Identify which cell holds the provided text, then report its (x, y) central coordinate. 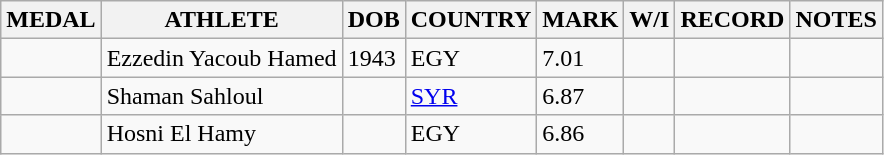
Shaman Sahloul (222, 96)
DOB (374, 20)
1943 (374, 58)
MEDAL (51, 20)
MARK (580, 20)
NOTES (836, 20)
COUNTRY (471, 20)
Ezzedin Yacoub Hamed (222, 58)
RECORD (732, 20)
ATHLETE (222, 20)
W/I (650, 20)
Hosni El Hamy (222, 134)
SYR (471, 96)
6.86 (580, 134)
6.87 (580, 96)
7.01 (580, 58)
